Locate the cell with the specified text and output its [x, y] center coordinate. 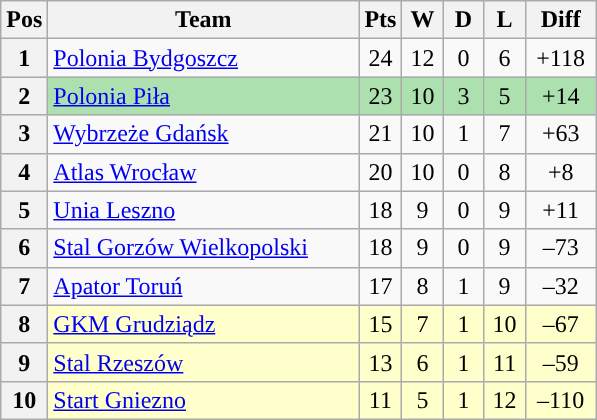
2 [24, 96]
Stal Gorzów Wielkopolski [204, 248]
Polonia Bydgoszcz [204, 58]
24 [380, 58]
–73 [560, 248]
L [504, 20]
23 [380, 96]
15 [380, 324]
21 [380, 134]
13 [380, 362]
D [464, 20]
Team [204, 20]
Pts [380, 20]
–110 [560, 400]
–59 [560, 362]
–32 [560, 286]
Start Gniezno [204, 400]
Pos [24, 20]
Wybrzeże Gdańsk [204, 134]
+118 [560, 58]
+14 [560, 96]
GKM Grudziądz [204, 324]
Unia Leszno [204, 210]
W [422, 20]
17 [380, 286]
+11 [560, 210]
4 [24, 172]
20 [380, 172]
Atlas Wrocław [204, 172]
Diff [560, 20]
+63 [560, 134]
–67 [560, 324]
Stal Rzeszów [204, 362]
Polonia Piła [204, 96]
+8 [560, 172]
Apator Toruń [204, 286]
